Detect which cell encompasses the target text, then output its [x, y] center coordinate. 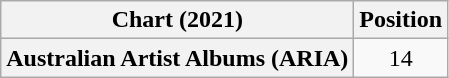
Australian Artist Albums (ARIA) [178, 58]
Chart (2021) [178, 20]
14 [401, 58]
Position [401, 20]
